Identify which cell holds the provided text, then report its [X, Y] central coordinate. 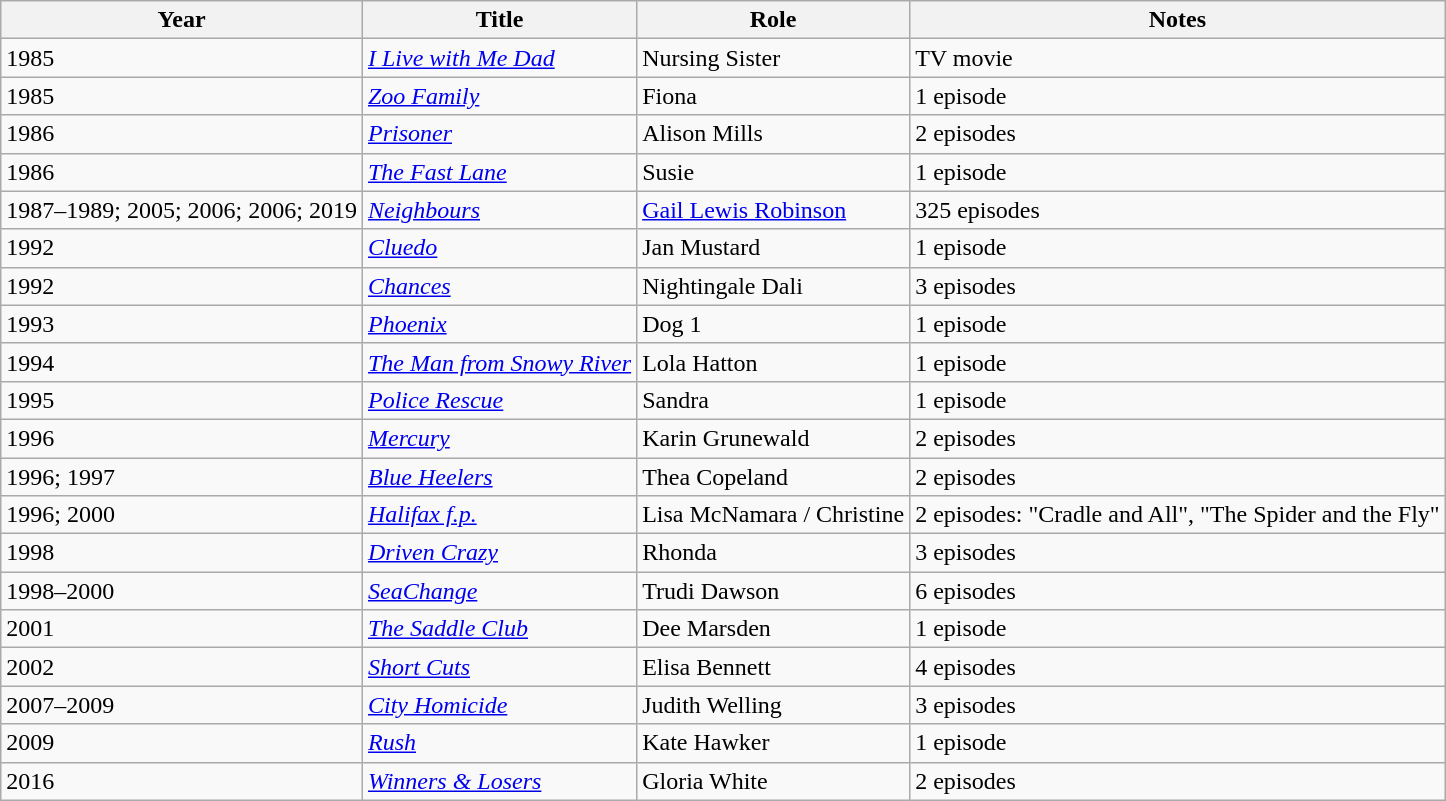
Rush [499, 743]
SeaChange [499, 591]
1998–2000 [182, 591]
2009 [182, 743]
Year [182, 20]
Winners & Losers [499, 781]
Nursing Sister [774, 58]
325 episodes [1178, 210]
Phoenix [499, 324]
1996 [182, 438]
Zoo Family [499, 96]
Halifax f.p. [499, 515]
Blue Heelers [499, 477]
Cluedo [499, 248]
Gloria White [774, 781]
Judith Welling [774, 705]
1996; 1997 [182, 477]
Prisoner [499, 134]
Elisa Bennett [774, 667]
The Saddle Club [499, 629]
Notes [1178, 20]
1996; 2000 [182, 515]
TV movie [1178, 58]
Gail Lewis Robinson [774, 210]
Dog 1 [774, 324]
Lola Hatton [774, 362]
2016 [182, 781]
Chances [499, 286]
Police Rescue [499, 400]
City Homicide [499, 705]
Neighbours [499, 210]
The Man from Snowy River [499, 362]
Trudi Dawson [774, 591]
Thea Copeland [774, 477]
Karin Grunewald [774, 438]
Sandra [774, 400]
1987–1989; 2005; 2006; 2006; 2019 [182, 210]
Title [499, 20]
2001 [182, 629]
Alison Mills [774, 134]
Susie [774, 172]
Jan Mustard [774, 248]
2 episodes: "Cradle and All", "The Spider and the Fly" [1178, 515]
2007–2009 [182, 705]
1995 [182, 400]
1993 [182, 324]
I Live with Me Dad [499, 58]
2002 [182, 667]
1998 [182, 553]
Fiona [774, 96]
Driven Crazy [499, 553]
Nightingale Dali [774, 286]
Dee Marsden [774, 629]
6 episodes [1178, 591]
4 episodes [1178, 667]
Short Cuts [499, 667]
Kate Hawker [774, 743]
Role [774, 20]
Rhonda [774, 553]
Mercury [499, 438]
The Fast Lane [499, 172]
1994 [182, 362]
Lisa McNamara / Christine [774, 515]
